Identify which cell holds the provided text, then report its (X, Y) central coordinate. 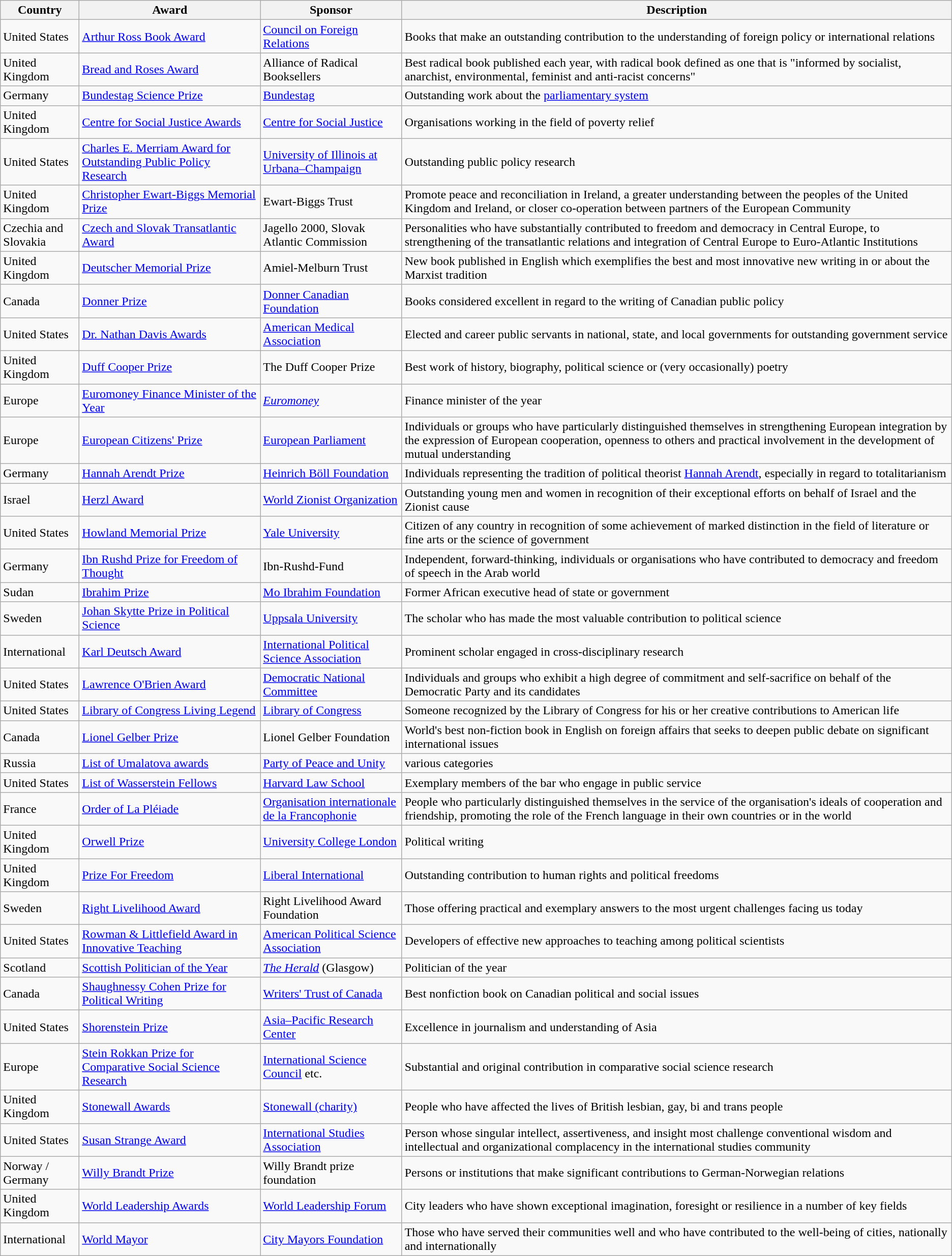
Outstanding young men and women in recognition of their exceptional efforts on behalf of Israel and the Zionist cause (676, 500)
Euromoney Finance Minister of the Year (170, 400)
Award (170, 10)
Amiel-Melburn Trust (331, 268)
International Studies Association (331, 1140)
Donner Canadian Foundation (331, 301)
Exemplary members of the bar who engage in public service (676, 782)
Citizen of any country in recognition of some achievement of marked distinction in the field of literature or fine arts or the science of government (676, 533)
City Mayors Foundation (331, 1239)
World Leadership Awards (170, 1206)
Writers' Trust of Canada (331, 994)
University of Illinois at Urbana–Champaign (331, 162)
Harvard Law School (331, 782)
Mo Ibrahim Foundation (331, 592)
Herzl Award (170, 500)
Council on Foreign Relations (331, 37)
Organisation internationale de la Francophonie (331, 809)
Dr. Nathan Davis Awards (170, 334)
Willy Brandt Prize (170, 1173)
World Mayor (170, 1239)
Bread and Roses Award (170, 69)
Centre for Social Justice (331, 122)
European Citizens' Prize (170, 441)
Prize For Freedom (170, 875)
Party of Peace and Unity (331, 763)
List of Wasserstein Fellows (170, 782)
Right Livelihood Award Foundation (331, 909)
Charles E. Merriam Award for Outstanding Public Policy Research (170, 162)
People who have affected the lives of British lesbian, gay, bi and trans people (676, 1107)
Stein Rokkan Prize for Comparative Social Science Research (170, 1067)
The scholar who has made the most valuable contribution to political science (676, 619)
Uppsala University (331, 619)
Bundestag Science Prize (170, 96)
Those who have served their communities well and who have contributed to the well-being of cities, nationally and internationally (676, 1239)
Shaughnessy Cohen Prize for Political Writing (170, 994)
European Parliament (331, 441)
Heinrich Böll Foundation (331, 474)
World's best non-fiction book in English on foreign affairs that seeks to deepen public debate on significant international issues (676, 737)
Books that make an outstanding contribution to the understanding of foreign policy or international relations (676, 37)
Politician of the year (676, 968)
Lionel Gelber Prize (170, 737)
Order of La Pléiade (170, 809)
University College London (331, 841)
Scotland (40, 968)
Outstanding contribution to human rights and political freedoms (676, 875)
Individuals representing the tradition of political theorist Hannah Arendt, especially in regard to totalitarianism (676, 474)
Library of Congress Living Legend (170, 711)
Donner Prize (170, 301)
Bundestag (331, 96)
Hannah Arendt Prize (170, 474)
Persons or institutions that make significant contributions to German-Norwegian relations (676, 1173)
Israel (40, 500)
Someone recognized by the Library of Congress for his or her creative contributions to American life (676, 711)
Centre for Social Justice Awards (170, 122)
Norway / Germany (40, 1173)
Ibn Rushd Prize for Freedom of Thought (170, 566)
Books considered excellent in regard to the writing of Canadian public policy (676, 301)
Former African executive head of state or government (676, 592)
France (40, 809)
Elected and career public servants in national, state, and local governments for outstanding government service (676, 334)
City leaders who have shown exceptional imagination, foresight or resilience in a number of key fields (676, 1206)
Christopher Ewart-Biggs Memorial Prize (170, 201)
Stonewall (charity) (331, 1107)
Prominent scholar engaged in cross-disciplinary research (676, 651)
Democratic National Committee (331, 685)
American Medical Association (331, 334)
Country (40, 10)
Euromoney (331, 400)
Johan Skytte Prize in Political Science (170, 619)
Best work of history, biography, political science or (very occasionally) poetry (676, 367)
Czechia and Slovakia (40, 235)
Stonewall Awards (170, 1107)
Rowman & Littlefield Award in Innovative Teaching (170, 941)
World Leadership Forum (331, 1206)
Ibrahim Prize (170, 592)
Duff Cooper Prize (170, 367)
Outstanding work about the parliamentary system (676, 96)
International Science Council etc. (331, 1067)
Political writing (676, 841)
Organisations working in the field of poverty relief (676, 122)
Yale University (331, 533)
Individuals and groups who exhibit a high degree of commitment and self-sacrifice on behalf of the Democratic Party and its candidates (676, 685)
Susan Strange Award (170, 1140)
Excellence in journalism and understanding of Asia (676, 1027)
Sudan (40, 592)
Russia (40, 763)
International Political Science Association (331, 651)
Independent, forward-thinking, individuals or organisations who have contributed to democracy and freedom of speech in the Arab world (676, 566)
Czech and Slovak Transatlantic Award (170, 235)
various categories (676, 763)
List of Umalatova awards (170, 763)
The Duff Cooper Prize (331, 367)
Willy Brandt prize foundation (331, 1173)
Lawrence O'Brien Award (170, 685)
Those offering practical and exemplary answers to the most urgent challenges facing us today (676, 909)
Sponsor (331, 10)
Arthur Ross Book Award (170, 37)
Description (676, 10)
New book published in English which exemplifies the best and most innovative new writing in or about the Marxist tradition (676, 268)
Shorenstein Prize (170, 1027)
Lionel Gelber Foundation (331, 737)
Howland Memorial Prize (170, 533)
Right Livelihood Award (170, 909)
Developers of effective new approaches to teaching among political scientists (676, 941)
American Political Science Association (331, 941)
Ibn-Rushd-Fund (331, 566)
Karl Deutsch Award (170, 651)
World Zionist Organization (331, 500)
Ewart-Biggs Trust (331, 201)
Finance minister of the year (676, 400)
Jagello 2000, Slovak Atlantic Commission (331, 235)
The Herald (Glasgow) (331, 968)
Asia–Pacific Research Center (331, 1027)
Library of Congress (331, 711)
Deutscher Memorial Prize (170, 268)
Substantial and original contribution in comparative social science research (676, 1067)
Outstanding public policy research (676, 162)
Liberal International (331, 875)
Orwell Prize (170, 841)
Scottish Politician of the Year (170, 968)
Alliance of Radical Booksellers (331, 69)
Best nonfiction book on Canadian political and social issues (676, 994)
